Find where the given text appears and provide that cell's center as (X, Y) coordinate. 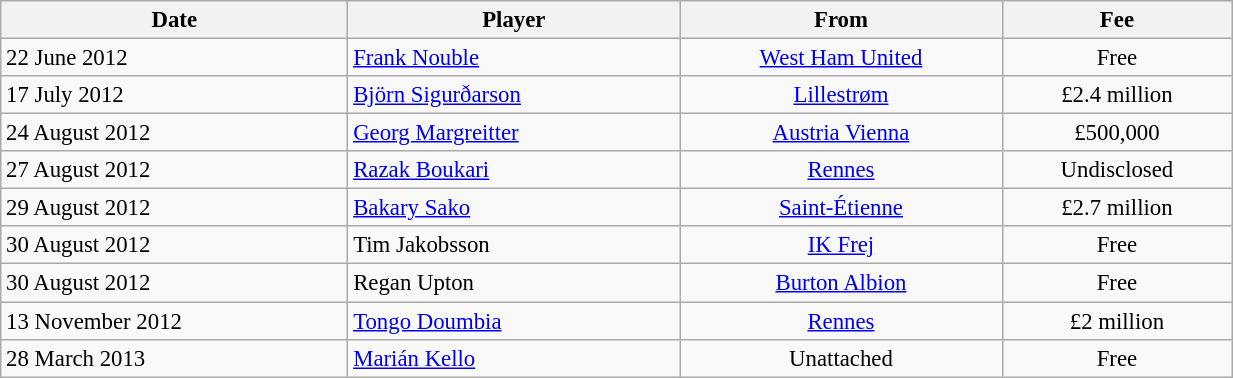
Fee (1116, 20)
28 March 2013 (174, 358)
Austria Vienna (841, 133)
Date (174, 20)
Player (514, 20)
Regan Upton (514, 283)
22 June 2012 (174, 58)
£500,000 (1116, 133)
13 November 2012 (174, 321)
24 August 2012 (174, 133)
£2.7 million (1116, 208)
£2.4 million (1116, 95)
Björn Sigurðarson (514, 95)
Tongo Doumbia (514, 321)
£2 million (1116, 321)
Lillestrøm (841, 95)
Unattached (841, 358)
Razak Boukari (514, 170)
29 August 2012 (174, 208)
17 July 2012 (174, 95)
West Ham United (841, 58)
27 August 2012 (174, 170)
From (841, 20)
Burton Albion (841, 283)
Marián Kello (514, 358)
IK Frej (841, 245)
Tim Jakobsson (514, 245)
Bakary Sako (514, 208)
Georg Margreitter (514, 133)
Saint-Étienne (841, 208)
Undisclosed (1116, 170)
Frank Nouble (514, 58)
